From the cell containing the given text, extract its center point as [X, Y] coordinate. 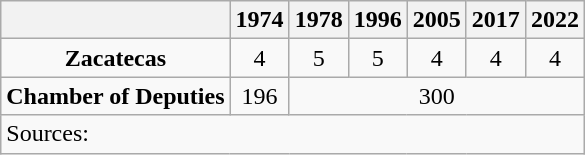
2005 [436, 20]
196 [260, 96]
Sources: [293, 134]
1978 [318, 20]
1974 [260, 20]
Chamber of Deputies [116, 96]
2022 [554, 20]
1996 [378, 20]
2017 [496, 20]
300 [436, 96]
Zacatecas [116, 58]
